For the text-containing cell, return its midpoint in (x, y) coordinate format. 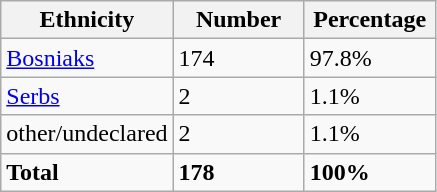
178 (238, 172)
97.8% (370, 58)
Percentage (370, 20)
Bosniaks (87, 58)
100% (370, 172)
174 (238, 58)
Number (238, 20)
Serbs (87, 96)
Ethnicity (87, 20)
other/undeclared (87, 134)
Total (87, 172)
